Identify which cell holds the provided text, then report its (x, y) central coordinate. 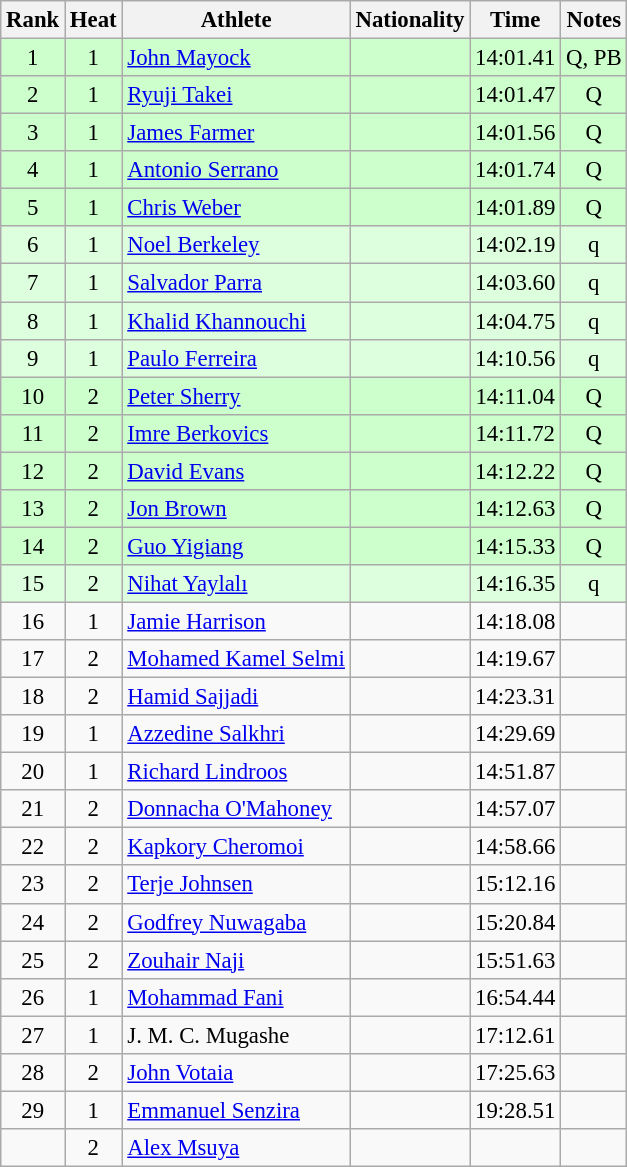
Noel Berkeley (236, 245)
14:23.31 (516, 697)
Mohamed Kamel Selmi (236, 659)
14:19.67 (516, 659)
14:04.75 (516, 321)
14:10.56 (516, 358)
3 (33, 133)
Antonio Serrano (236, 170)
Richard Lindroos (236, 772)
7 (33, 283)
22 (33, 847)
14:01.89 (516, 208)
Ryuji Takei (236, 95)
21 (33, 809)
14 (33, 546)
Guo Yigiang (236, 546)
Khalid Khannouchi (236, 321)
18 (33, 697)
J. M. C. Mugashe (236, 1035)
Time (516, 20)
Terje Johnsen (236, 885)
14:11.04 (516, 396)
29 (33, 1110)
14:18.08 (516, 621)
5 (33, 208)
17:12.61 (516, 1035)
Athlete (236, 20)
14:11.72 (516, 433)
9 (33, 358)
6 (33, 245)
15:51.63 (516, 960)
16:54.44 (516, 997)
14:16.35 (516, 584)
Donnacha O'Mahoney (236, 809)
15 (33, 584)
17:25.63 (516, 1073)
Imre Berkovics (236, 433)
14:01.41 (516, 58)
Alex Msuya (236, 1148)
Paulo Ferreira (236, 358)
Emmanuel Senzira (236, 1110)
20 (33, 772)
11 (33, 433)
14:58.66 (516, 847)
David Evans (236, 471)
Salvador Parra (236, 283)
14:01.74 (516, 170)
Rank (33, 20)
Jamie Harrison (236, 621)
16 (33, 621)
4 (33, 170)
19 (33, 734)
15:20.84 (516, 922)
23 (33, 885)
14:12.22 (516, 471)
Nihat Yaylalı (236, 584)
Mohammad Fani (236, 997)
Peter Sherry (236, 396)
17 (33, 659)
14:12.63 (516, 509)
14:15.33 (516, 546)
14:29.69 (516, 734)
25 (33, 960)
10 (33, 396)
Q, PB (594, 58)
Zouhair Naji (236, 960)
John Mayock (236, 58)
13 (33, 509)
15:12.16 (516, 885)
12 (33, 471)
8 (33, 321)
14:01.56 (516, 133)
19:28.51 (516, 1110)
14:57.07 (516, 809)
27 (33, 1035)
Jon Brown (236, 509)
John Votaia (236, 1073)
14:02.19 (516, 245)
Godfrey Nuwagaba (236, 922)
28 (33, 1073)
Azzedine Salkhri (236, 734)
Hamid Sajjadi (236, 697)
Chris Weber (236, 208)
24 (33, 922)
Kapkory Cheromoi (236, 847)
26 (33, 997)
Nationality (410, 20)
James Farmer (236, 133)
14:51.87 (516, 772)
14:03.60 (516, 283)
14:01.47 (516, 95)
Notes (594, 20)
Heat (94, 20)
